Detect which cell encompasses the target text, then output its (x, y) center coordinate. 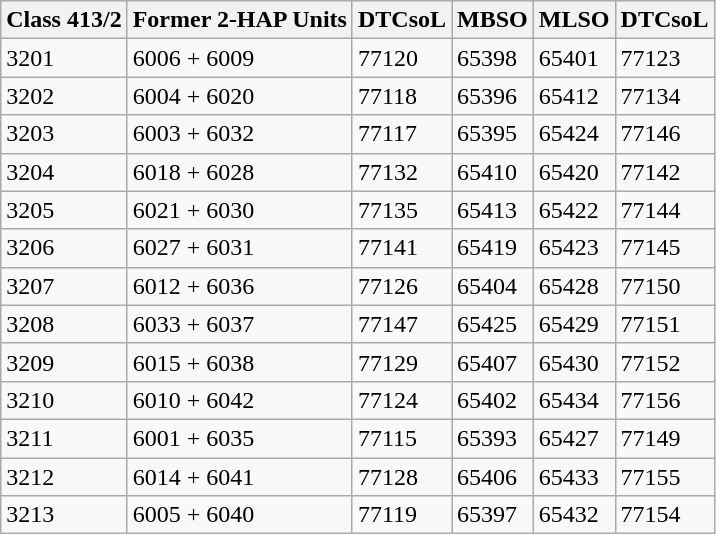
77120 (402, 58)
77147 (402, 324)
77156 (664, 400)
77151 (664, 324)
65413 (493, 210)
3204 (64, 172)
77149 (664, 438)
65393 (493, 438)
65424 (574, 134)
77124 (402, 400)
3209 (64, 362)
6015 + 6038 (240, 362)
77119 (402, 515)
3210 (64, 400)
MLSO (574, 20)
65425 (493, 324)
77115 (402, 438)
77126 (402, 286)
65427 (574, 438)
77142 (664, 172)
65395 (493, 134)
65401 (574, 58)
65404 (493, 286)
3201 (64, 58)
6010 + 6042 (240, 400)
6033 + 6037 (240, 324)
77129 (402, 362)
Former 2-HAP Units (240, 20)
3206 (64, 248)
65407 (493, 362)
6012 + 6036 (240, 286)
6006 + 6009 (240, 58)
77141 (402, 248)
3202 (64, 96)
3208 (64, 324)
77152 (664, 362)
65423 (574, 248)
77135 (402, 210)
65433 (574, 477)
65410 (493, 172)
77150 (664, 286)
MBSO (493, 20)
65412 (574, 96)
65428 (574, 286)
77118 (402, 96)
77144 (664, 210)
65422 (574, 210)
65419 (493, 248)
3205 (64, 210)
65406 (493, 477)
77145 (664, 248)
Class 413/2 (64, 20)
77154 (664, 515)
77123 (664, 58)
6021 + 6030 (240, 210)
3212 (64, 477)
6027 + 6031 (240, 248)
65397 (493, 515)
65432 (574, 515)
77146 (664, 134)
3203 (64, 134)
3211 (64, 438)
6005 + 6040 (240, 515)
77132 (402, 172)
6018 + 6028 (240, 172)
65429 (574, 324)
77128 (402, 477)
6014 + 6041 (240, 477)
65434 (574, 400)
65402 (493, 400)
65420 (574, 172)
65398 (493, 58)
6001 + 6035 (240, 438)
3207 (64, 286)
65430 (574, 362)
6004 + 6020 (240, 96)
77155 (664, 477)
6003 + 6032 (240, 134)
77117 (402, 134)
77134 (664, 96)
3213 (64, 515)
65396 (493, 96)
